Find where the given text appears and provide that cell's center as (X, Y) coordinate. 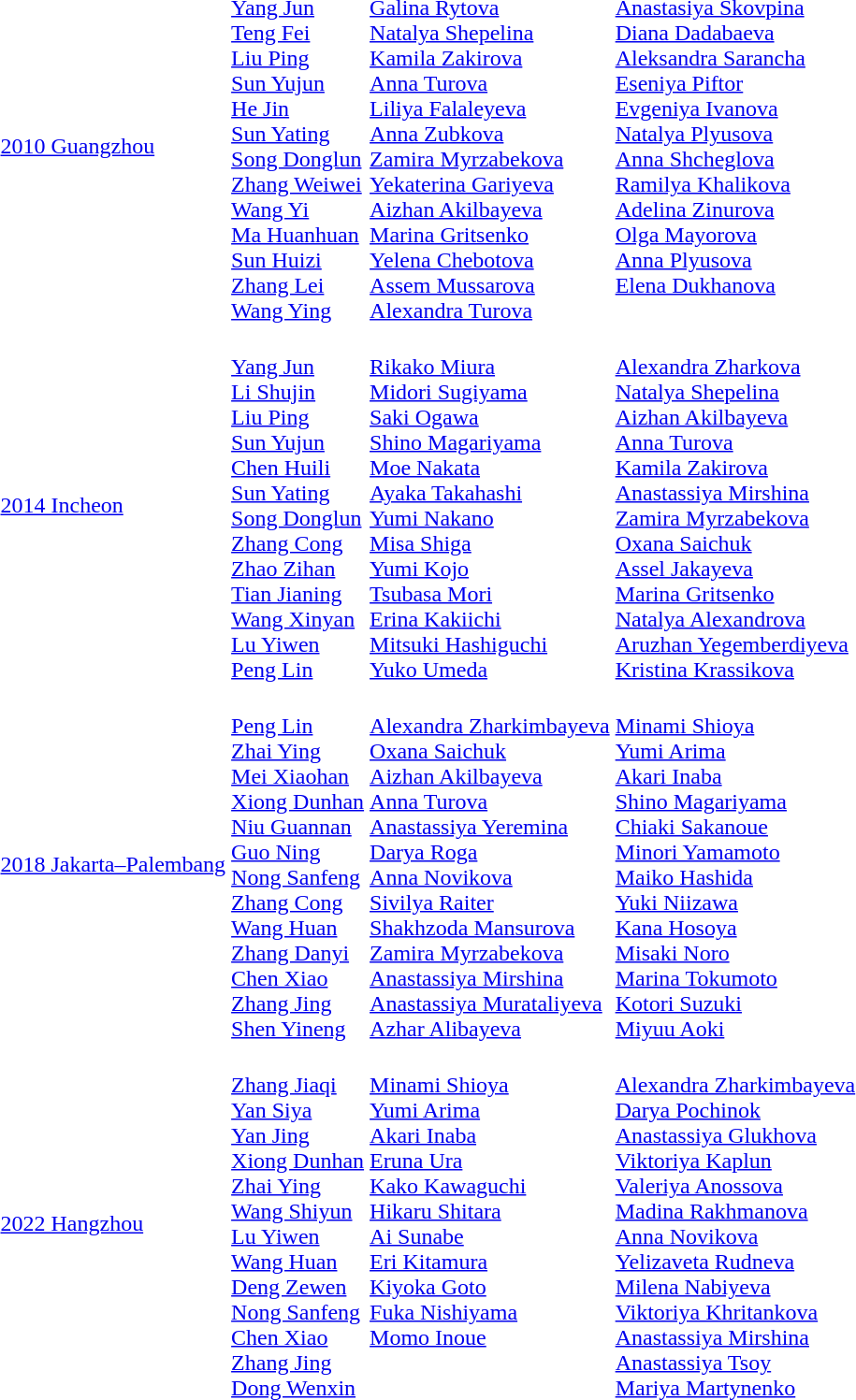
Yang JunLi ShujinLiu PingSun YujunChen HuiliSun YatingSong DonglunZhang CongZhao ZihanTian JianingWang XinyanLu YiwenPeng Lin (297, 505)
Peng LinZhai YingMei XiaohanXiong DunhanNiu GuannanGuo NingNong SanfengZhang CongWang HuanZhang DanyiChen XiaoZhang JingShen Yineng (297, 864)
